Search for the cell housing the specified text and yield its (x, y) center coordinate. 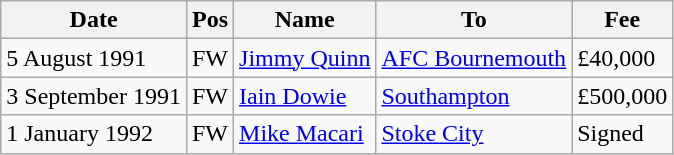
Stoke City (474, 134)
Mike Macari (305, 134)
Jimmy Quinn (305, 58)
To (474, 20)
Pos (210, 20)
Southampton (474, 96)
1 January 1992 (94, 134)
AFC Bournemouth (474, 58)
5 August 1991 (94, 58)
3 September 1991 (94, 96)
Iain Dowie (305, 96)
Date (94, 20)
Name (305, 20)
Fee (622, 20)
Signed (622, 134)
£40,000 (622, 58)
£500,000 (622, 96)
